Pinpoint the cell where the given text exists, returning its (x, y) midpoint coordinate. 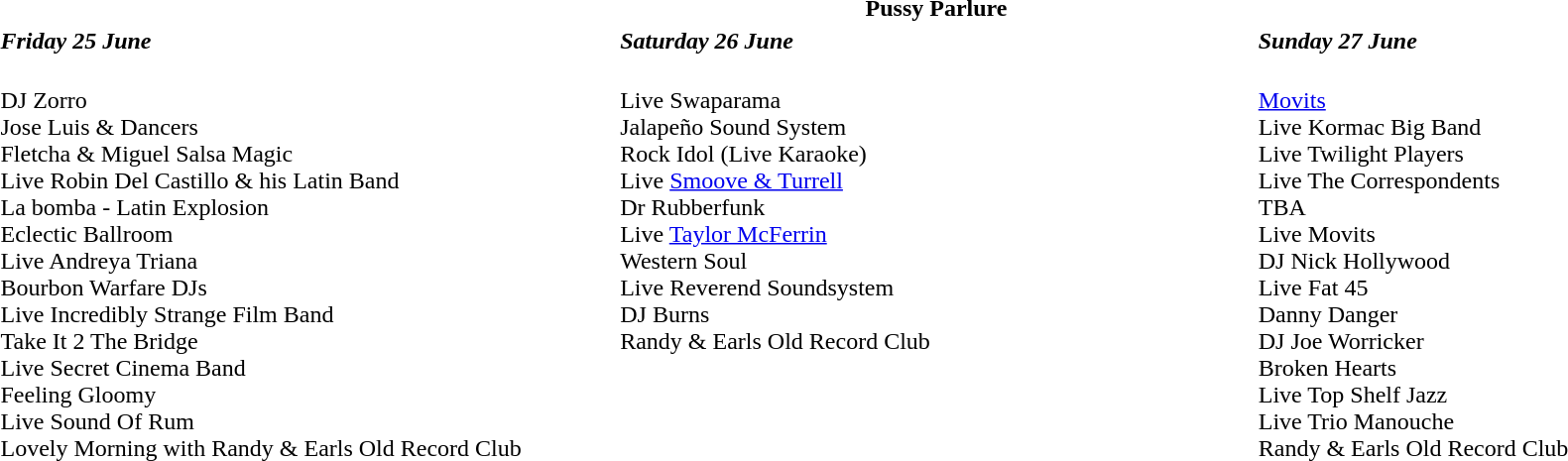
Saturday 26 June (936, 41)
